Scan for the cell matching the given text and deliver its [X, Y] coordinate at center. 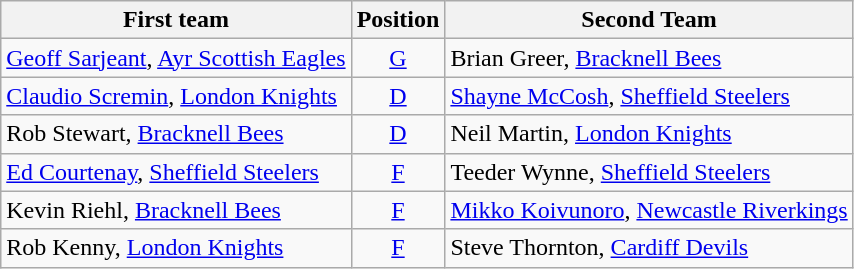
Rob Stewart, Bracknell Bees [176, 134]
Ed Courtenay, Sheffield Steelers [176, 172]
G [398, 58]
Kevin Riehl, Bracknell Bees [176, 210]
Second Team [649, 20]
Neil Martin, London Knights [649, 134]
Rob Kenny, London Knights [176, 248]
Shayne McCosh, Sheffield Steelers [649, 96]
First team [176, 20]
Teeder Wynne, Sheffield Steelers [649, 172]
Geoff Sarjeant, Ayr Scottish Eagles [176, 58]
Mikko Koivunoro, Newcastle Riverkings [649, 210]
Steve Thornton, Cardiff Devils [649, 248]
Claudio Scremin, London Knights [176, 96]
Brian Greer, Bracknell Bees [649, 58]
Position [398, 20]
